Provide the [x, y] coordinate of the cell's center where the given text is located.  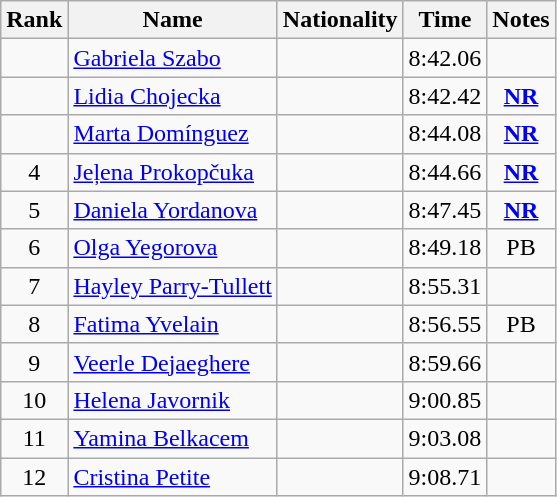
9:03.08 [445, 438]
8:47.45 [445, 210]
9:00.85 [445, 400]
Name [172, 20]
9:08.71 [445, 477]
Notes [521, 20]
Marta Domínguez [172, 134]
10 [34, 400]
Olga Yegorova [172, 248]
Cristina Petite [172, 477]
11 [34, 438]
Hayley Parry-Tullett [172, 286]
8:44.08 [445, 134]
4 [34, 172]
8:42.06 [445, 58]
Jeļena Prokopčuka [172, 172]
5 [34, 210]
9 [34, 362]
Rank [34, 20]
7 [34, 286]
8:49.18 [445, 248]
8:55.31 [445, 286]
Time [445, 20]
Yamina Belkacem [172, 438]
8:42.42 [445, 96]
Daniela Yordanova [172, 210]
Fatima Yvelain [172, 324]
8:56.55 [445, 324]
8:59.66 [445, 362]
Lidia Chojecka [172, 96]
Gabriela Szabo [172, 58]
8:44.66 [445, 172]
8 [34, 324]
Nationality [340, 20]
Veerle Dejaeghere [172, 362]
Helena Javornik [172, 400]
6 [34, 248]
12 [34, 477]
